Return the (X, Y) coordinate for the center point of the cell that contains the specified text.  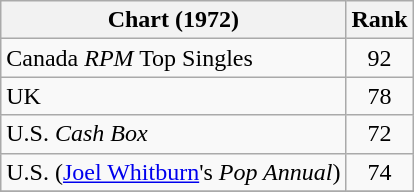
U.S. Cash Box (174, 134)
Chart (1972) (174, 20)
74 (380, 172)
92 (380, 58)
U.S. (Joel Whitburn's Pop Annual) (174, 172)
78 (380, 96)
72 (380, 134)
Rank (380, 20)
Canada RPM Top Singles (174, 58)
UK (174, 96)
